Find where the given text appears and provide that cell's center as (X, Y) coordinate. 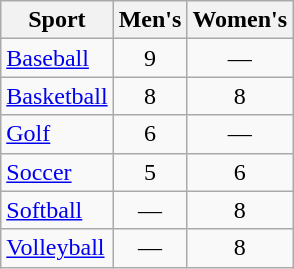
5 (150, 172)
Baseball (57, 58)
Softball (57, 210)
9 (150, 58)
Soccer (57, 172)
Men's (150, 20)
Sport (57, 20)
Golf (57, 134)
Volleyball (57, 248)
Women's (240, 20)
Basketball (57, 96)
